Pinpoint the cell where the given text exists, returning its (X, Y) midpoint coordinate. 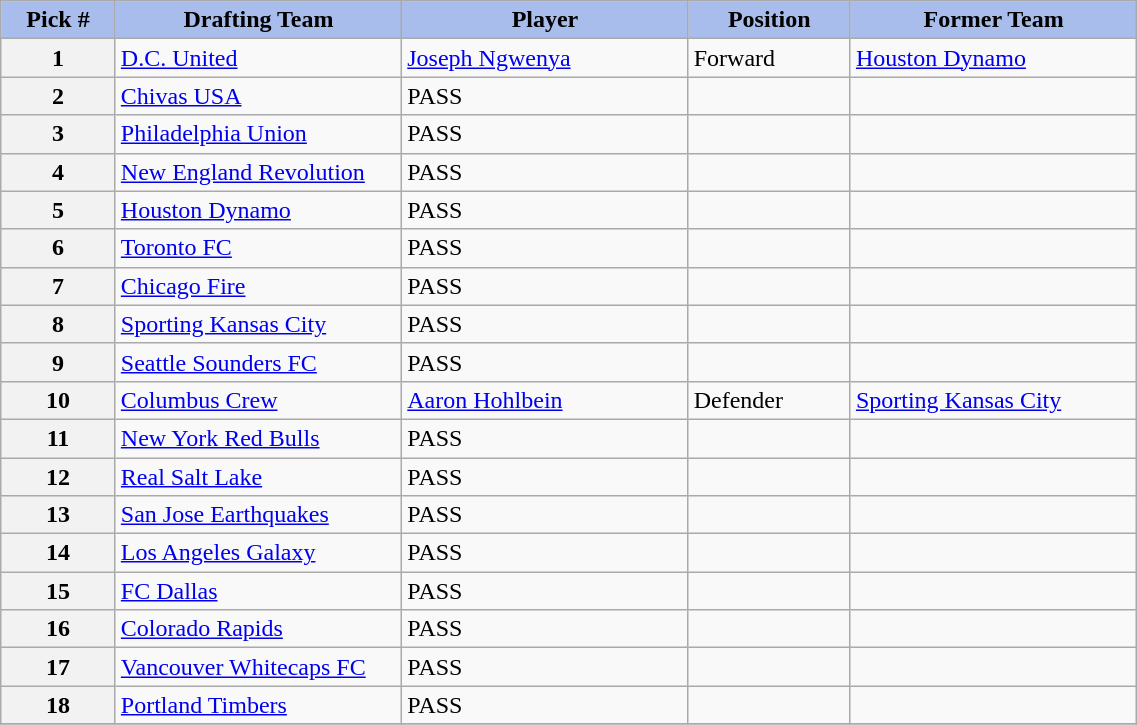
Forward (769, 58)
13 (58, 515)
6 (58, 248)
Seattle Sounders FC (258, 362)
D.C. United (258, 58)
New York Red Bulls (258, 438)
17 (58, 667)
2 (58, 96)
14 (58, 553)
5 (58, 210)
Philadelphia Union (258, 134)
Colorado Rapids (258, 629)
Vancouver Whitecaps FC (258, 667)
Aaron Hohlbein (545, 400)
Former Team (993, 20)
15 (58, 591)
Chicago Fire (258, 286)
18 (58, 705)
Drafting Team (258, 20)
8 (58, 324)
1 (58, 58)
4 (58, 172)
Position (769, 20)
3 (58, 134)
Los Angeles Galaxy (258, 553)
11 (58, 438)
Toronto FC (258, 248)
Chivas USA (258, 96)
9 (58, 362)
Defender (769, 400)
Joseph Ngwenya (545, 58)
Pick # (58, 20)
12 (58, 477)
10 (58, 400)
New England Revolution (258, 172)
16 (58, 629)
Real Salt Lake (258, 477)
Columbus Crew (258, 400)
7 (58, 286)
San Jose Earthquakes (258, 515)
FC Dallas (258, 591)
Player (545, 20)
Portland Timbers (258, 705)
